Pinpoint the cell where the given text exists, returning its [x, y] midpoint coordinate. 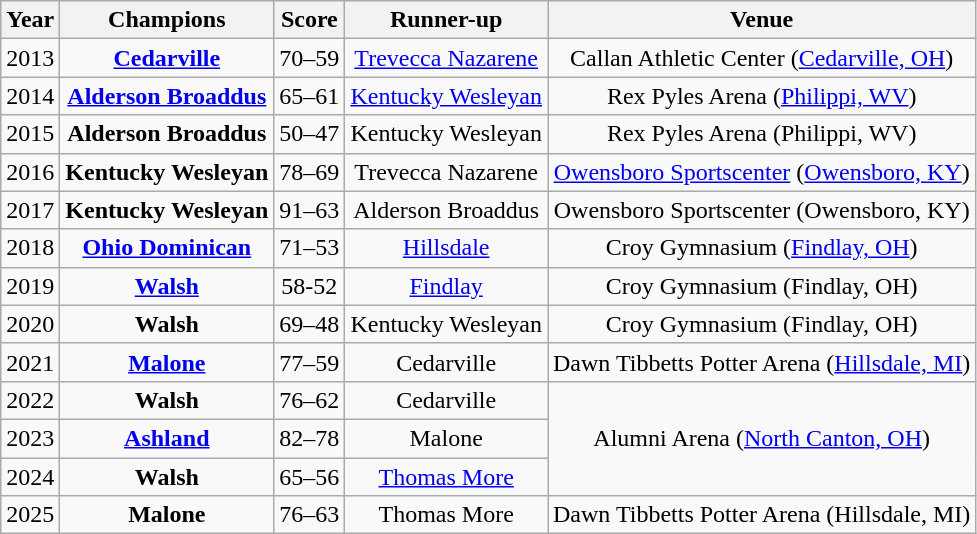
58-52 [310, 286]
2014 [30, 96]
91–63 [310, 210]
77–59 [310, 362]
2016 [30, 172]
78–69 [310, 172]
70–59 [310, 58]
Findlay [446, 286]
65–61 [310, 96]
2017 [30, 210]
Champions [167, 20]
Callan Athletic Center (Cedarville, OH) [762, 58]
2020 [30, 324]
Ohio Dominican [167, 248]
2024 [30, 477]
2015 [30, 134]
Runner-up [446, 20]
76–62 [310, 400]
71–53 [310, 248]
2021 [30, 362]
2019 [30, 286]
50–47 [310, 134]
2018 [30, 248]
82–78 [310, 438]
76–63 [310, 515]
Ashland [167, 438]
65–56 [310, 477]
2022 [30, 400]
69–48 [310, 324]
Venue [762, 20]
2013 [30, 58]
2025 [30, 515]
Year [30, 20]
2023 [30, 438]
Score [310, 20]
Hillsdale [446, 248]
Alumni Arena (North Canton, OH) [762, 438]
